Provide the (X, Y) coordinate of the cell's center where the given text is located.  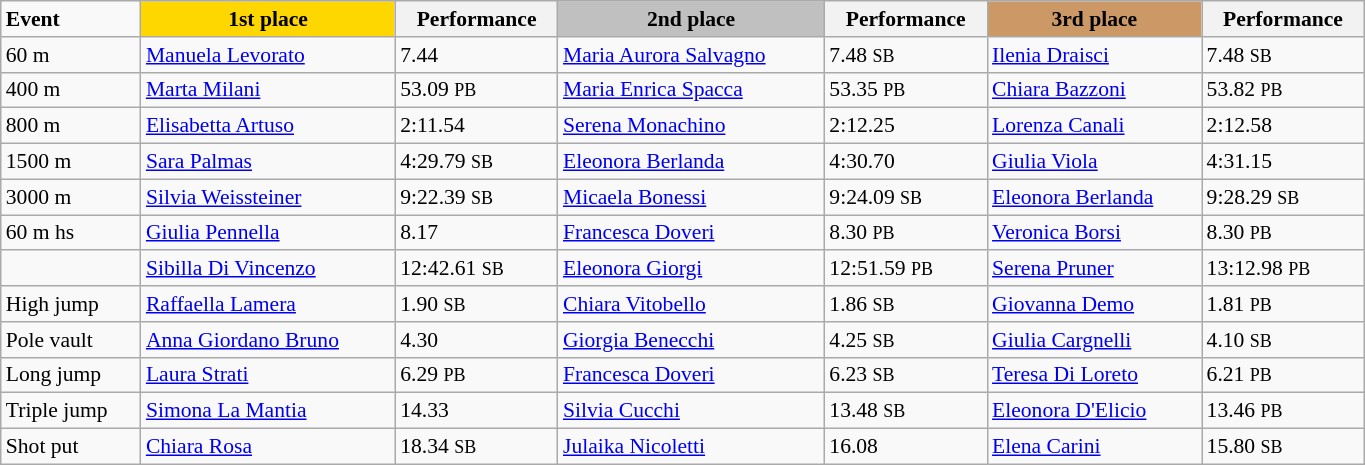
Micaela Bonessi (691, 197)
13:12.98 PB (1284, 269)
Pole vault (71, 340)
Sibilla Di Vincenzo (268, 269)
Anna Giordano Bruno (268, 340)
Simona La Mantia (268, 411)
Giovanna Demo (1094, 304)
Silvia Weissteiner (268, 197)
Teresa Di Loreto (1094, 375)
Raffaella Lamera (268, 304)
800 m (71, 126)
2nd place (691, 19)
60 m hs (71, 233)
1500 m (71, 162)
Long jump (71, 375)
6.29 PB (476, 375)
16.08 (906, 447)
15.80 SB (1284, 447)
Chiara Vitobello (691, 304)
Elena Carini (1094, 447)
4:30.70 (906, 162)
8.17 (476, 233)
Laura Strati (268, 375)
Chiara Bazzoni (1094, 90)
53.35 PB (906, 90)
60 m (71, 55)
13.48 SB (906, 411)
Elisabetta Artuso (268, 126)
2:12.58 (1284, 126)
53.09 PB (476, 90)
Veronica Borsi (1094, 233)
1.81 PB (1284, 304)
14.33 (476, 411)
Julaika Nicoletti (691, 447)
Chiara Rosa (268, 447)
Eleonora D'Elicio (1094, 411)
Giulia Pennella (268, 233)
Lorenza Canali (1094, 126)
2:12.25 (906, 126)
4.10 SB (1284, 340)
Giulia Viola (1094, 162)
4.30 (476, 340)
7.44 (476, 55)
Triple jump (71, 411)
Eleonora Giorgi (691, 269)
400 m (71, 90)
Shot put (71, 447)
18.34 SB (476, 447)
Serena Pruner (1094, 269)
4.25 SB (906, 340)
9:28.29 SB (1284, 197)
6.21 PB (1284, 375)
3000 m (71, 197)
6.23 SB (906, 375)
4:31.15 (1284, 162)
Giulia Cargnelli (1094, 340)
Event (71, 19)
Silvia Cucchi (691, 411)
High jump (71, 304)
1.90 SB (476, 304)
9:22.39 SB (476, 197)
Ilenia Draisci (1094, 55)
Sara Palmas (268, 162)
2:11.54 (476, 126)
13.46 PB (1284, 411)
12:51.59 PB (906, 269)
9:24.09 SB (906, 197)
Giorgia Benecchi (691, 340)
Marta Milani (268, 90)
Serena Monachino (691, 126)
1st place (268, 19)
Maria Aurora Salvagno (691, 55)
3rd place (1094, 19)
12:42.61 SB (476, 269)
Manuela Levorato (268, 55)
Maria Enrica Spacca (691, 90)
1.86 SB (906, 304)
53.82 PB (1284, 90)
4:29.79 SB (476, 162)
